Pinpoint the cell where the given text exists, returning its (x, y) midpoint coordinate. 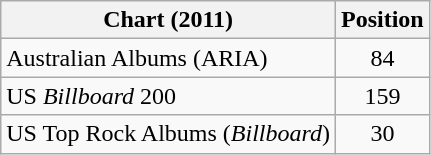
30 (383, 134)
159 (383, 96)
Australian Albums (ARIA) (168, 58)
US Top Rock Albums (Billboard) (168, 134)
US Billboard 200 (168, 96)
Chart (2011) (168, 20)
Position (383, 20)
84 (383, 58)
